Locate the cell with the specified text and output its (x, y) center coordinate. 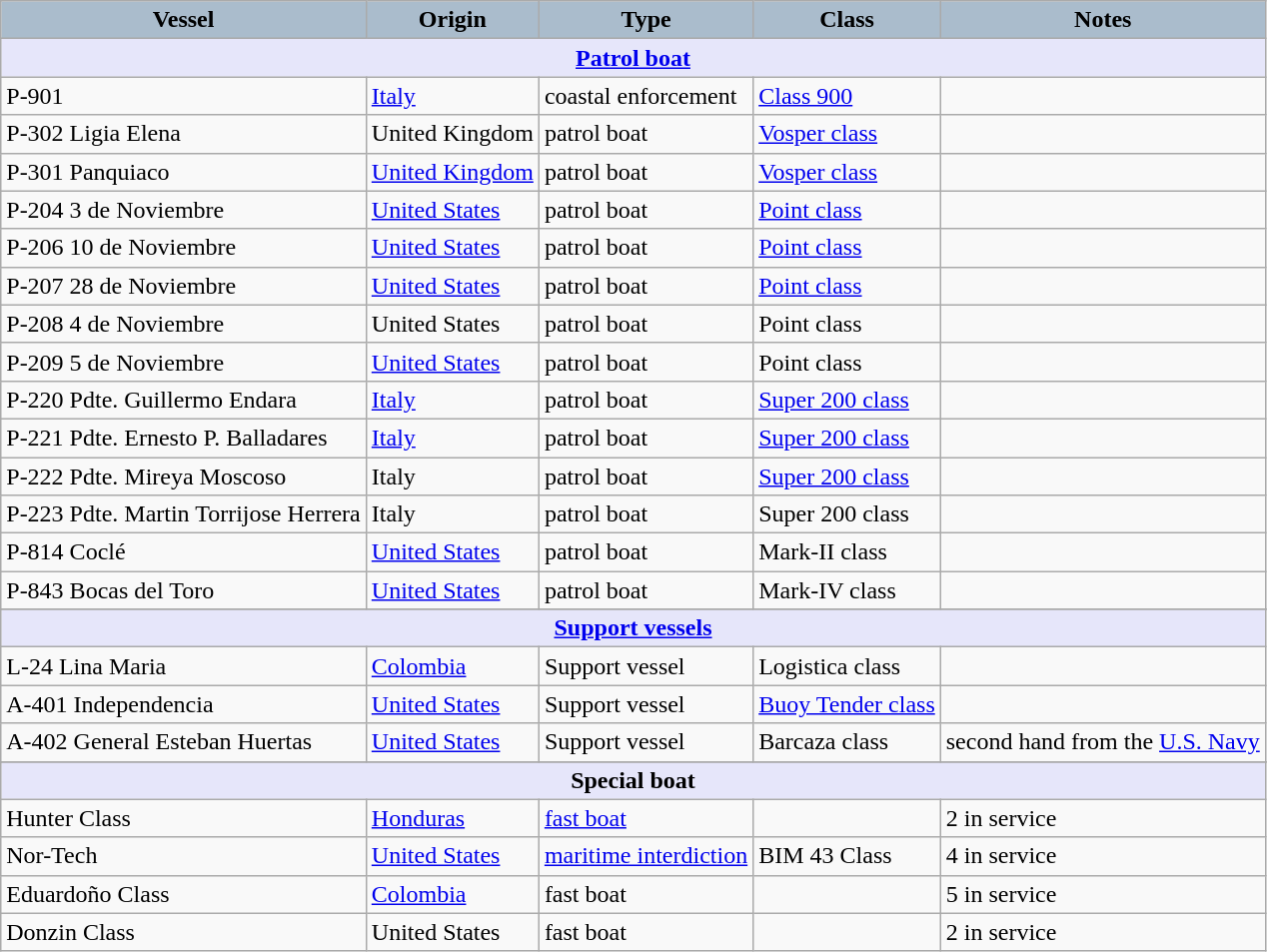
Type (645, 20)
P-208 4 de Noviembre (184, 324)
maritime interdiction (645, 856)
Origin (452, 20)
P-204 3 de Noviembre (184, 210)
A-402 General Esteban Huertas (184, 742)
4 in service (1103, 856)
Vessel (184, 20)
P-206 10 de Noviembre (184, 248)
Barcaza class (847, 742)
Donzin Class (184, 932)
P-301 Panquiaco (184, 172)
Eduardoño Class (184, 894)
P-222 Pdte. Mireya Moscoso (184, 476)
P-814 Coclé (184, 552)
P-221 Pdte. Ernesto P. Balladares (184, 438)
P-843 Bocas del Toro (184, 590)
Special boat (633, 780)
Class (847, 20)
5 in service (1103, 894)
Hunter Class (184, 818)
Notes (1103, 20)
P-207 28 de Noviembre (184, 286)
Nor-Tech (184, 856)
Mark-IV class (847, 590)
coastal enforcement (645, 96)
Buoy Tender class (847, 704)
BIM 43 Class (847, 856)
Honduras (452, 818)
L-24 Lina Maria (184, 666)
P-901 (184, 96)
second hand from the U.S. Navy (1103, 742)
Support vessels (633, 628)
P-302 Ligia Elena (184, 134)
Class 900 (847, 96)
P-220 Pdte. Guillermo Endara (184, 400)
A-401 Independencia (184, 704)
P-223 Pdte. Martin Torrijose Herrera (184, 514)
Patrol boat (633, 58)
Logistica class (847, 666)
Mark-II class (847, 552)
P-209 5 de Noviembre (184, 362)
